From the cell containing the given text, extract its center point as [x, y] coordinate. 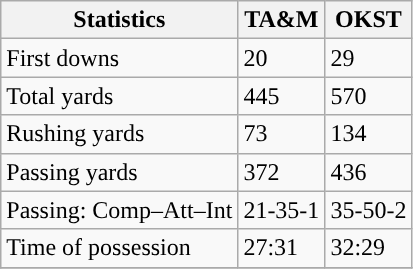
21-35-1 [282, 210]
32:29 [368, 248]
445 [282, 96]
73 [282, 134]
Statistics [120, 20]
570 [368, 96]
436 [368, 172]
20 [282, 58]
35-50-2 [368, 210]
Passing yards [120, 172]
First downs [120, 58]
29 [368, 58]
Total yards [120, 96]
372 [282, 172]
TA&M [282, 20]
27:31 [282, 248]
Passing: Comp–Att–Int [120, 210]
OKST [368, 20]
Rushing yards [120, 134]
134 [368, 134]
Time of possession [120, 248]
